For the text-containing cell, return its midpoint in [X, Y] coordinate format. 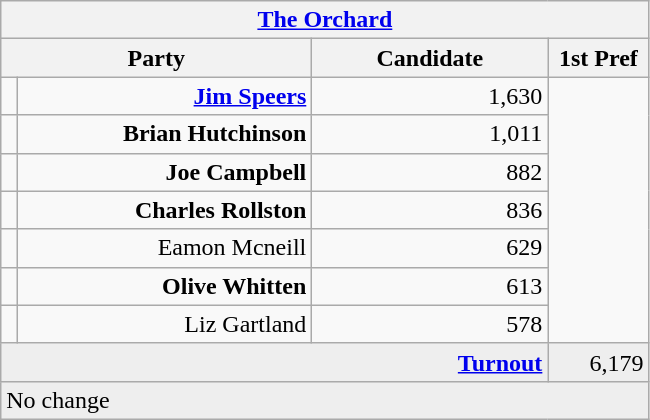
1,011 [430, 134]
1st Pref [598, 58]
No change [325, 400]
836 [430, 210]
The Orchard [325, 20]
Brian Hutchinson [164, 134]
Turnout [274, 362]
Charles Rollston [164, 210]
6,179 [598, 362]
Eamon Mcneill [164, 248]
629 [430, 248]
1,630 [430, 96]
Party [156, 58]
Candidate [430, 58]
Joe Campbell [164, 172]
Liz Gartland [164, 324]
613 [430, 286]
Jim Speers [164, 96]
882 [430, 172]
Olive Whitten [164, 286]
578 [430, 324]
